Scan for the cell matching the given text and deliver its [X, Y] coordinate at center. 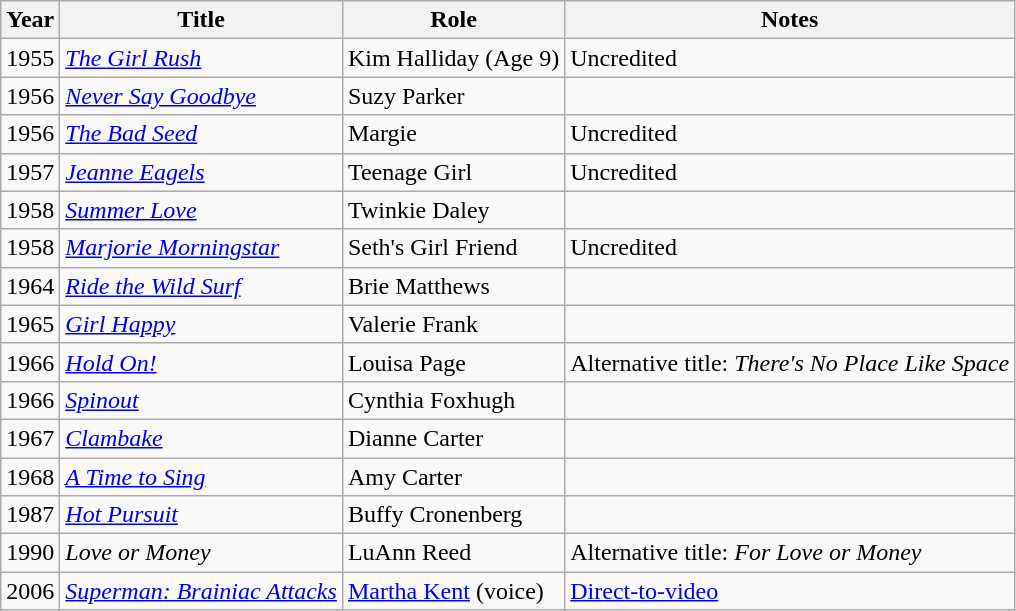
1955 [30, 58]
Martha Kent (voice) [453, 591]
Spinout [202, 400]
Louisa Page [453, 362]
Role [453, 20]
Love or Money [202, 553]
Cynthia Foxhugh [453, 400]
Kim Halliday (Age 9) [453, 58]
Jeanne Eagels [202, 172]
Marjorie Morningstar [202, 248]
A Time to Sing [202, 477]
2006 [30, 591]
1967 [30, 438]
Girl Happy [202, 324]
Alternative title: There's No Place Like Space [790, 362]
1987 [30, 515]
Brie Matthews [453, 286]
Title [202, 20]
Margie [453, 134]
1964 [30, 286]
Suzy Parker [453, 96]
Ride the Wild Surf [202, 286]
Twinkie Daley [453, 210]
Never Say Goodbye [202, 96]
1990 [30, 553]
The Bad Seed [202, 134]
1957 [30, 172]
Year [30, 20]
Buffy Cronenberg [453, 515]
Amy Carter [453, 477]
Clambake [202, 438]
1965 [30, 324]
Seth's Girl Friend [453, 248]
Notes [790, 20]
The Girl Rush [202, 58]
Hot Pursuit [202, 515]
LuAnn Reed [453, 553]
Hold On! [202, 362]
Superman: Brainiac Attacks [202, 591]
Dianne Carter [453, 438]
Alternative title: For Love or Money [790, 553]
Summer Love [202, 210]
Teenage Girl [453, 172]
1968 [30, 477]
Direct-to-video [790, 591]
Valerie Frank [453, 324]
